Identify which cell holds the provided text, then report its (X, Y) central coordinate. 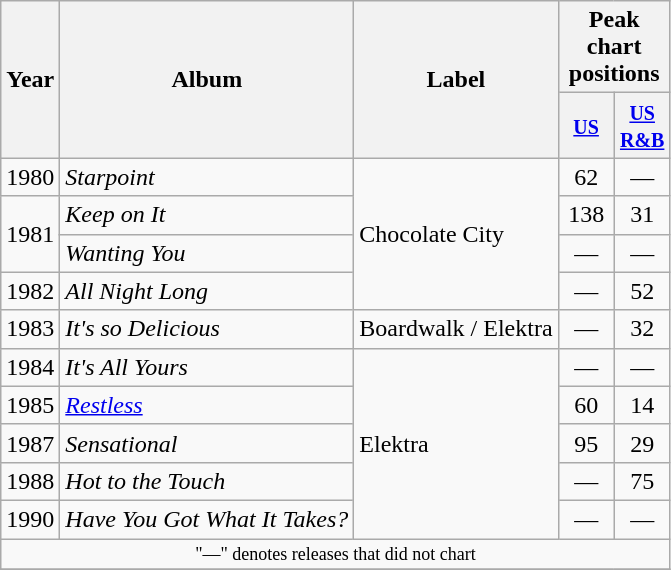
"—" denotes releases that did not chart (336, 554)
Have You Got What It Takes? (207, 519)
1988 (30, 481)
Starpoint (207, 177)
Label (456, 80)
29 (642, 443)
1981 (30, 234)
Chocolate City (456, 234)
52 (642, 291)
138 (586, 215)
1984 (30, 367)
1982 (30, 291)
31 (642, 215)
Boardwalk / Elektra (456, 329)
US R&B (642, 126)
Elektra (456, 443)
Album (207, 80)
1990 (30, 519)
1987 (30, 443)
1980 (30, 177)
95 (586, 443)
62 (586, 177)
Year (30, 80)
Keep on It (207, 215)
All Night Long (207, 291)
1985 (30, 405)
Sensational (207, 443)
It's All Yours (207, 367)
Restless (207, 405)
32 (642, 329)
1983 (30, 329)
Peak chart positions (614, 47)
14 (642, 405)
Wanting You (207, 253)
60 (586, 405)
US (586, 126)
75 (642, 481)
It's so Delicious (207, 329)
Hot to the Touch (207, 481)
